From the cell containing the given text, extract its center point as [x, y] coordinate. 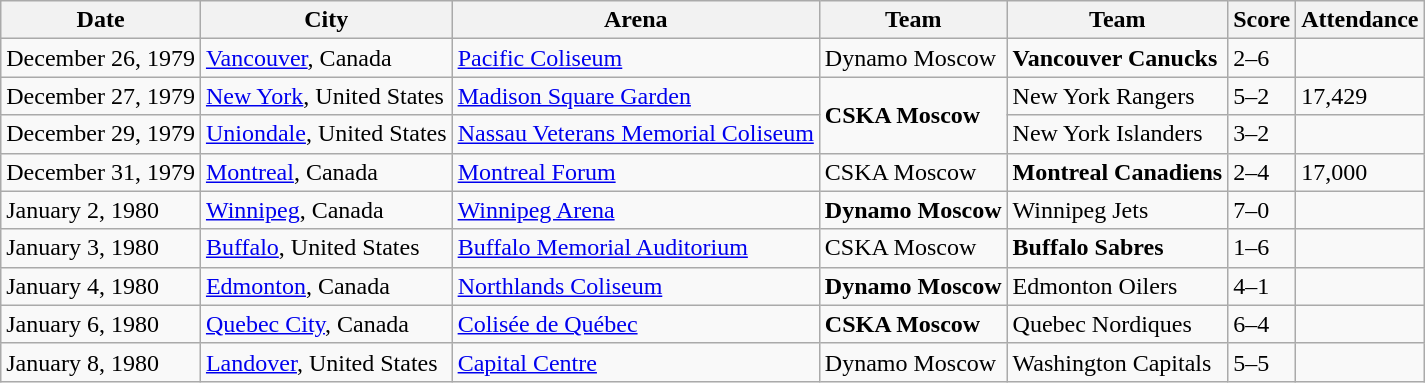
New York Rangers [1118, 96]
Score [1262, 20]
Montreal, Canada [326, 172]
Washington Capitals [1118, 362]
Buffalo, United States [326, 248]
Attendance [1360, 20]
Winnipeg Arena [636, 210]
1–6 [1262, 248]
Buffalo Sabres [1118, 248]
January 4, 1980 [101, 286]
5–5 [1262, 362]
Colisée de Québec [636, 324]
New York, United States [326, 96]
January 2, 1980 [101, 210]
Quebec City, Canada [326, 324]
Winnipeg, Canada [326, 210]
City [326, 20]
January 8, 1980 [101, 362]
17,000 [1360, 172]
Vancouver, Canada [326, 58]
Madison Square Garden [636, 96]
Capital Centre [636, 362]
New York Islanders [1118, 134]
4–1 [1262, 286]
Vancouver Canucks [1118, 58]
December 26, 1979 [101, 58]
3–2 [1262, 134]
Montreal Canadiens [1118, 172]
Quebec Nordiques [1118, 324]
5–2 [1262, 96]
January 3, 1980 [101, 248]
Buffalo Memorial Auditorium [636, 248]
Winnipeg Jets [1118, 210]
Date [101, 20]
Edmonton Oilers [1118, 286]
17,429 [1360, 96]
Pacific Coliseum [636, 58]
December 31, 1979 [101, 172]
Nassau Veterans Memorial Coliseum [636, 134]
Edmonton, Canada [326, 286]
Uniondale, United States [326, 134]
December 29, 1979 [101, 134]
2–6 [1262, 58]
Northlands Coliseum [636, 286]
December 27, 1979 [101, 96]
Landover, United States [326, 362]
6–4 [1262, 324]
7–0 [1262, 210]
Arena [636, 20]
2–4 [1262, 172]
Montreal Forum [636, 172]
January 6, 1980 [101, 324]
